Extract the (x, y) coordinate from the center of the cell holding the provided text.  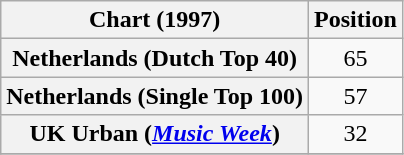
32 (356, 134)
Netherlands (Dutch Top 40) (155, 58)
57 (356, 96)
65 (356, 58)
Netherlands (Single Top 100) (155, 96)
Chart (1997) (155, 20)
Position (356, 20)
UK Urban (Music Week) (155, 134)
